Extract the [X, Y] coordinate from the center of the cell holding the provided text.  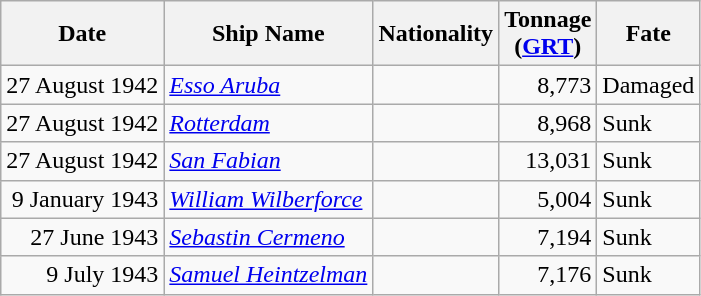
5,004 [548, 199]
7,176 [548, 275]
Date [82, 34]
27 June 1943 [82, 237]
Ship Name [268, 34]
Samuel Heintzelman [268, 275]
Rotterdam [268, 123]
Tonnage(GRT) [548, 34]
8,773 [548, 85]
Esso Aruba [268, 85]
Sebastin Cermeno [268, 237]
9 January 1943 [82, 199]
9 July 1943 [82, 275]
7,194 [548, 237]
San Fabian [268, 161]
William Wilberforce [268, 199]
8,968 [548, 123]
Damaged [648, 85]
Nationality [436, 34]
Fate [648, 34]
13,031 [548, 161]
